Determine the [X, Y] coordinate at the center of the cell enclosing the given text.  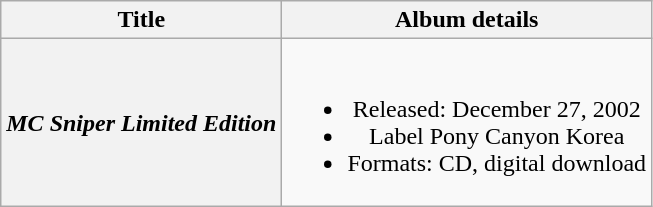
Released: December 27, 2002Label Pony Canyon KoreaFormats: CD, digital download [467, 122]
Title [142, 20]
Album details [467, 20]
MC Sniper Limited Edition [142, 122]
